Identify which cell holds the provided text, then report its (x, y) central coordinate. 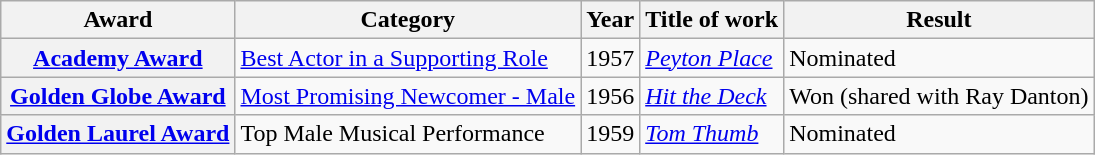
Tom Thumb (712, 134)
Title of work (712, 20)
Result (939, 20)
Academy Award (118, 58)
Golden Laurel Award (118, 134)
Award (118, 20)
Peyton Place (712, 58)
Hit the Deck (712, 96)
Most Promising Newcomer - Male (408, 96)
Won (shared with Ray Danton) (939, 96)
Top Male Musical Performance (408, 134)
Category (408, 20)
1956 (610, 96)
1957 (610, 58)
Golden Globe Award (118, 96)
Best Actor in a Supporting Role (408, 58)
Year (610, 20)
1959 (610, 134)
